Find where the given text appears and provide that cell's center as (x, y) coordinate. 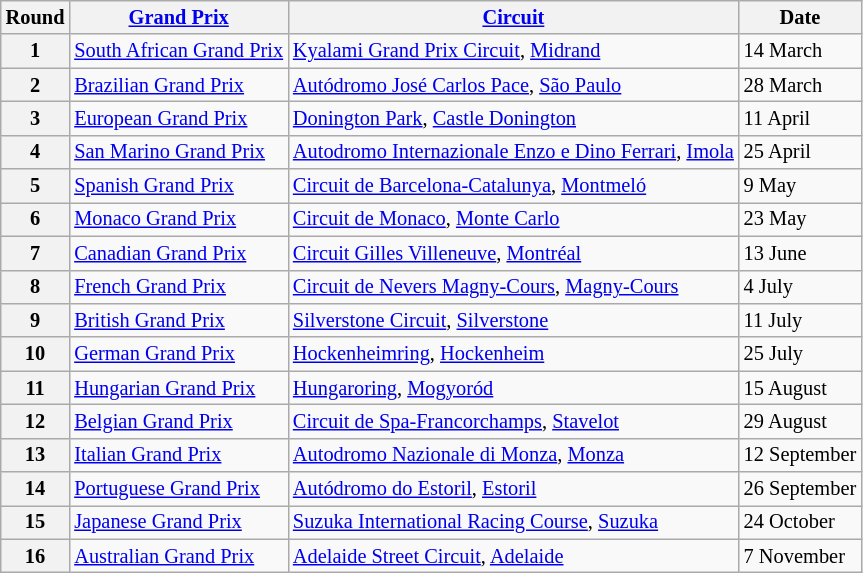
11 July (800, 320)
25 July (800, 354)
Autodromo Nazionale di Monza, Monza (514, 455)
Monaco Grand Prix (178, 219)
9 (36, 320)
Italian Grand Prix (178, 455)
16 (36, 556)
Kyalami Grand Prix Circuit, Midrand (514, 51)
10 (36, 354)
Spanish Grand Prix (178, 186)
13 June (800, 253)
13 (36, 455)
8 (36, 287)
Brazilian Grand Prix (178, 85)
Canadian Grand Prix (178, 253)
Circuit de Barcelona-Catalunya, Montmeló (514, 186)
Australian Grand Prix (178, 556)
Autódromo José Carlos Pace, São Paulo (514, 85)
7 (36, 253)
12 (36, 421)
26 September (800, 489)
4 (36, 152)
French Grand Prix (178, 287)
South African Grand Prix (178, 51)
Autódromo do Estoril, Estoril (514, 489)
25 April (800, 152)
7 November (800, 556)
Circuit de Monaco, Monte Carlo (514, 219)
British Grand Prix (178, 320)
Donington Park, Castle Donington (514, 118)
14 March (800, 51)
29 August (800, 421)
German Grand Prix (178, 354)
12 September (800, 455)
15 (36, 522)
Autodromo Internazionale Enzo e Dino Ferrari, Imola (514, 152)
24 October (800, 522)
11 April (800, 118)
15 August (800, 388)
4 July (800, 287)
2 (36, 85)
1 (36, 51)
Hungarian Grand Prix (178, 388)
28 March (800, 85)
Adelaide Street Circuit, Adelaide (514, 556)
23 May (800, 219)
San Marino Grand Prix (178, 152)
3 (36, 118)
Portuguese Grand Prix (178, 489)
Round (36, 17)
9 May (800, 186)
Belgian Grand Prix (178, 421)
14 (36, 489)
Circuit de Nevers Magny-Cours, Magny-Cours (514, 287)
Circuit (514, 17)
Suzuka International Racing Course, Suzuka (514, 522)
Circuit de Spa-Francorchamps, Stavelot (514, 421)
Hockenheimring, Hockenheim (514, 354)
5 (36, 186)
Date (800, 17)
11 (36, 388)
Grand Prix (178, 17)
Silverstone Circuit, Silverstone (514, 320)
6 (36, 219)
Hungaroring, Mogyoród (514, 388)
Japanese Grand Prix (178, 522)
European Grand Prix (178, 118)
Circuit Gilles Villeneuve, Montréal (514, 253)
